From the cell containing the given text, extract its center point as [X, Y] coordinate. 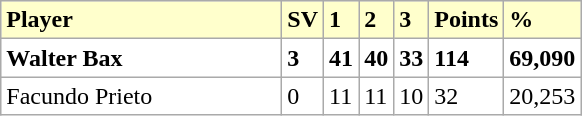
0 [303, 96]
% [542, 20]
20,253 [542, 96]
Points [466, 20]
1 [342, 20]
33 [412, 58]
2 [376, 20]
Walter Bax [142, 58]
Facundo Prieto [142, 96]
SV [303, 20]
114 [466, 58]
10 [412, 96]
Player [142, 20]
41 [342, 58]
69,090 [542, 58]
32 [466, 96]
40 [376, 58]
